Search for the cell housing the specified text and yield its (x, y) center coordinate. 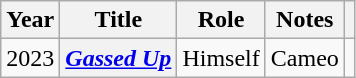
Notes (304, 20)
Role (221, 20)
Title (118, 20)
Himself (221, 58)
Cameo (304, 58)
2023 (30, 58)
Year (30, 20)
Gassed Up (118, 58)
